Provide the [x, y] coordinate of the cell's center where the given text is located.  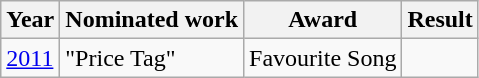
Nominated work [152, 20]
Result [440, 20]
"Price Tag" [152, 58]
Year [30, 20]
2011 [30, 58]
Award [323, 20]
Favourite Song [323, 58]
